Scan for the cell matching the given text and deliver its (x, y) coordinate at center. 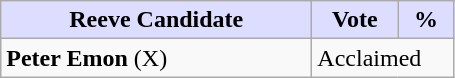
Peter Emon (X) (156, 58)
% (426, 20)
Reeve Candidate (156, 20)
Vote (355, 20)
Acclaimed (383, 58)
